Return [x, y] of the center of cell containing provided text 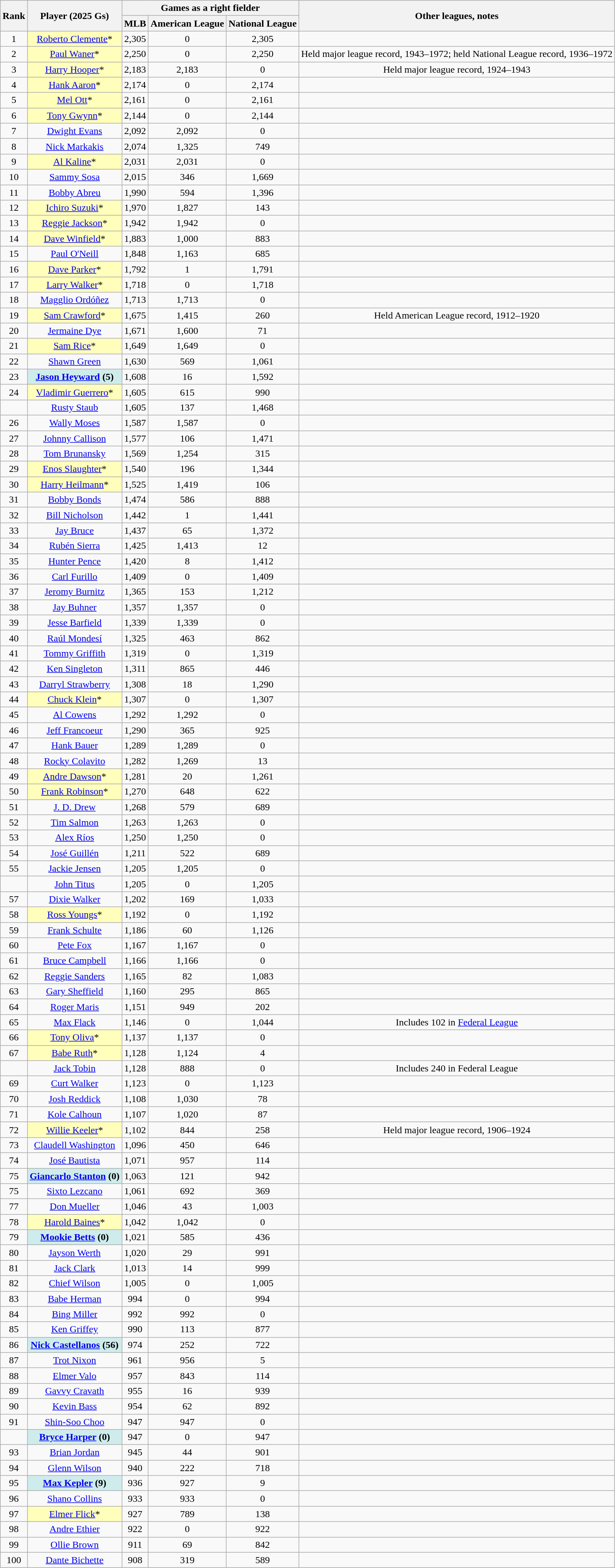
1,848 [135, 254]
Jay Bruce [75, 530]
646 [262, 1145]
Elmer Flick* [75, 1514]
956 [187, 1360]
365 [187, 730]
945 [135, 1453]
53 [14, 838]
24 [14, 392]
Jayson Werth [75, 1253]
84 [14, 1314]
Curt Walker [75, 1084]
579 [187, 807]
51 [14, 807]
26 [14, 423]
31 [14, 500]
100 [14, 1560]
3 [14, 69]
1,425 [135, 546]
Jeff Francoeur [75, 730]
27 [14, 438]
463 [187, 638]
Rocky Colavito [75, 761]
877 [262, 1329]
88 [14, 1375]
1,202 [135, 899]
1,282 [135, 761]
1,525 [135, 484]
23 [14, 377]
American League [187, 23]
15 [14, 254]
1,000 [187, 239]
1,311 [135, 669]
1,146 [135, 1022]
901 [262, 1453]
1,437 [135, 530]
961 [135, 1360]
685 [262, 254]
Ollie Brown [75, 1545]
1,970 [135, 208]
21 [14, 346]
Wally Moses [75, 423]
315 [262, 454]
1,107 [135, 1114]
Shano Collins [75, 1499]
Bing Miller [75, 1314]
1,540 [135, 469]
37 [14, 592]
Chuck Klein* [75, 700]
2 [14, 54]
11 [14, 193]
Dwight Evans [75, 131]
94 [14, 1468]
252 [187, 1345]
Frank Schulte [75, 930]
85 [14, 1329]
1,883 [135, 239]
Glenn Wilson [75, 1468]
622 [262, 792]
70 [14, 1099]
1,046 [135, 1207]
33 [14, 530]
7 [14, 131]
1,281 [135, 776]
Jackie Jensen [75, 868]
Al Kaline* [75, 161]
Includes 102 in Federal League [457, 1022]
Shin-Soo Choo [75, 1421]
Held American League record, 1912–1920 [457, 315]
Roger Maris [75, 1007]
98 [14, 1529]
722 [262, 1345]
1,030 [187, 1099]
59 [14, 930]
67 [14, 1053]
58 [14, 914]
999 [262, 1268]
Johnny Callison [75, 438]
Andre Dawson* [75, 776]
1,415 [187, 315]
17 [14, 285]
121 [187, 1176]
258 [262, 1130]
1,211 [135, 853]
89 [14, 1391]
Chief Wilson [75, 1283]
Max Kepler (9) [75, 1483]
46 [14, 730]
Harry Heilmann* [75, 484]
José Guillén [75, 853]
97 [14, 1514]
138 [262, 1514]
1,102 [135, 1130]
1,413 [187, 546]
1,827 [187, 208]
50 [14, 792]
Nick Castellanos (56) [75, 1345]
Jermaine Dye [75, 331]
74 [14, 1160]
Jeromy Burnitz [75, 592]
594 [187, 193]
Bobby Abreu [75, 193]
1,261 [262, 776]
99 [14, 1545]
522 [187, 853]
52 [14, 822]
Other leagues, notes [457, 16]
Paul O'Neill [75, 254]
32 [14, 515]
95 [14, 1483]
1,608 [135, 377]
202 [262, 1007]
940 [135, 1468]
Includes 240 in Federal League [457, 1068]
450 [187, 1145]
Babe Herman [75, 1299]
79 [14, 1237]
Ken Griffey [75, 1329]
1,186 [135, 930]
Rusty Staub [75, 407]
Jack Tobin [75, 1068]
Gavvy Cravath [75, 1391]
1,577 [135, 438]
Mel Ott* [75, 100]
1,308 [135, 684]
41 [14, 653]
Hank Bauer [75, 746]
J. D. Drew [75, 807]
Max Flack [75, 1022]
Nick Markakis [75, 146]
Sam Rice* [75, 346]
Sammy Sosa [75, 177]
Paul Waner* [75, 54]
63 [14, 992]
38 [14, 607]
939 [262, 1391]
1,669 [262, 177]
2,074 [135, 146]
1,412 [262, 561]
Pete Fox [75, 945]
196 [187, 469]
Player (2025 Gs) [75, 16]
1,096 [135, 1145]
Jack Clark [75, 1268]
Frank Robinson* [75, 792]
1,671 [135, 331]
319 [187, 1560]
Harold Baines* [75, 1222]
883 [262, 239]
436 [262, 1237]
36 [14, 576]
Tim Salmon [75, 822]
1,630 [135, 361]
Jesse Barfield [75, 623]
Held major league record, 1943–1972; held National League record, 1936–1972 [457, 54]
908 [135, 1560]
1,372 [262, 530]
Tom Brunansky [75, 454]
Kole Calhoun [75, 1114]
Vladimir Guerrero* [75, 392]
1,792 [135, 269]
86 [14, 1345]
Tommy Griffith [75, 653]
844 [187, 1130]
1,021 [135, 1237]
1,269 [187, 761]
862 [262, 638]
991 [262, 1253]
1,442 [135, 515]
Bill Nicholson [75, 515]
Claudell Washington [75, 1145]
1,268 [135, 807]
1,108 [135, 1099]
137 [187, 407]
Ichiro Suzuki* [75, 208]
Josh Reddick [75, 1099]
1,468 [262, 407]
648 [187, 792]
66 [14, 1038]
Elmer Valo [75, 1375]
45 [14, 715]
93 [14, 1453]
Bryce Harper (0) [75, 1437]
91 [14, 1421]
1,124 [187, 1053]
1,420 [135, 561]
222 [187, 1468]
Bruce Campbell [75, 961]
1,165 [135, 976]
1,396 [262, 193]
80 [14, 1253]
949 [187, 1007]
1,003 [262, 1207]
Held major league record, 1906–1924 [457, 1130]
718 [262, 1468]
Reggie Sanders [75, 976]
1,791 [262, 269]
35 [14, 561]
589 [262, 1560]
1,441 [262, 515]
Rubén Sierra [75, 546]
842 [262, 1545]
1,600 [187, 331]
Ross Youngs* [75, 914]
Jason Heyward (5) [75, 377]
10 [14, 177]
1,212 [262, 592]
Alex Ríos [75, 838]
42 [14, 669]
1,160 [135, 992]
Carl Furillo [75, 576]
José Bautista [75, 1160]
1,044 [262, 1022]
Larry Walker* [75, 285]
48 [14, 761]
Bobby Bonds [75, 500]
955 [135, 1391]
843 [187, 1375]
Jay Buhner [75, 607]
Reggie Jackson* [75, 223]
260 [262, 315]
Babe Ruth* [75, 1053]
61 [14, 961]
64 [14, 1007]
96 [14, 1499]
954 [135, 1406]
892 [262, 1406]
90 [14, 1406]
1,126 [262, 930]
Held major league record, 1924–1943 [457, 69]
1,419 [187, 484]
789 [187, 1514]
569 [187, 361]
Games as a right fielder [211, 8]
153 [187, 592]
1,474 [135, 500]
77 [14, 1207]
39 [14, 623]
Raúl Mondesí [75, 638]
1,365 [135, 592]
Kevin Bass [75, 1406]
Al Cowens [75, 715]
Don Mueller [75, 1207]
John Titus [75, 884]
Sam Crawford* [75, 315]
30 [14, 484]
974 [135, 1345]
83 [14, 1299]
911 [135, 1545]
40 [14, 638]
1,675 [135, 315]
1,592 [262, 377]
Tony Oliva* [75, 1038]
692 [187, 1191]
169 [187, 899]
1,990 [135, 193]
Darryl Strawberry [75, 684]
Willie Keeler* [75, 1130]
Magglio Ordóñez [75, 300]
1,163 [187, 254]
1,033 [262, 899]
113 [187, 1329]
1,471 [262, 438]
73 [14, 1145]
749 [262, 146]
34 [14, 546]
81 [14, 1268]
Hank Aaron* [75, 85]
57 [14, 899]
Brian Jordan [75, 1453]
143 [262, 208]
586 [187, 500]
615 [187, 392]
369 [262, 1191]
1,344 [262, 469]
Shawn Green [75, 361]
1,063 [135, 1176]
346 [187, 177]
Harry Hooper* [75, 69]
936 [135, 1483]
Dixie Walker [75, 899]
54 [14, 853]
Andre Ethier [75, 1529]
Roberto Clemente* [75, 39]
585 [187, 1237]
49 [14, 776]
MLB [135, 23]
28 [14, 454]
Rank [14, 16]
Ken Singleton [75, 669]
55 [14, 868]
1,270 [135, 792]
72 [14, 1130]
2,015 [135, 177]
Hunter Pence [75, 561]
1,013 [135, 1268]
Dave Winfield* [75, 239]
1,151 [135, 1007]
Enos Slaughter* [75, 469]
446 [262, 669]
1,083 [262, 976]
Sixto Lezcano [75, 1191]
942 [262, 1176]
6 [14, 115]
Mookie Betts (0) [75, 1237]
22 [14, 361]
National League [262, 23]
19 [14, 315]
1,071 [135, 1160]
1,569 [135, 454]
Gary Sheffield [75, 992]
Tony Gwynn* [75, 115]
47 [14, 746]
Giancarlo Stanton (0) [75, 1176]
1,254 [187, 454]
Dave Parker* [75, 269]
Trot Nixon [75, 1360]
925 [262, 730]
Dante Bichette [75, 1560]
295 [187, 992]
